Locate the cell with the specified text and output its (X, Y) center coordinate. 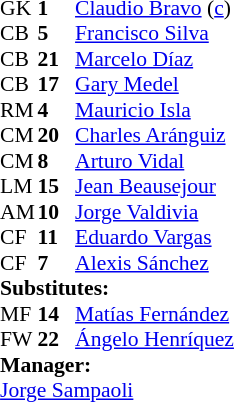
5 (57, 33)
MF (19, 314)
14 (57, 314)
RM (19, 110)
Mauricio Isla (154, 110)
Matías Fernández (154, 314)
Eduardo Vargas (154, 237)
7 (57, 263)
FW (19, 339)
Substitutes: (117, 289)
8 (57, 161)
Francisco Silva (154, 33)
Jean Beausejour (154, 187)
10 (57, 212)
Jorge Valdivia (154, 212)
20 (57, 135)
Ángelo Henríquez (154, 339)
Charles Aránguiz (154, 135)
21 (57, 59)
11 (57, 237)
Gary Medel (154, 85)
15 (57, 187)
Marcelo Díaz (154, 59)
LM (19, 187)
Arturo Vidal (154, 161)
4 (57, 110)
17 (57, 85)
Alexis Sánchez (154, 263)
AM (19, 212)
Manager: (117, 365)
22 (57, 339)
